From the cell containing the given text, extract its center point as [X, Y] coordinate. 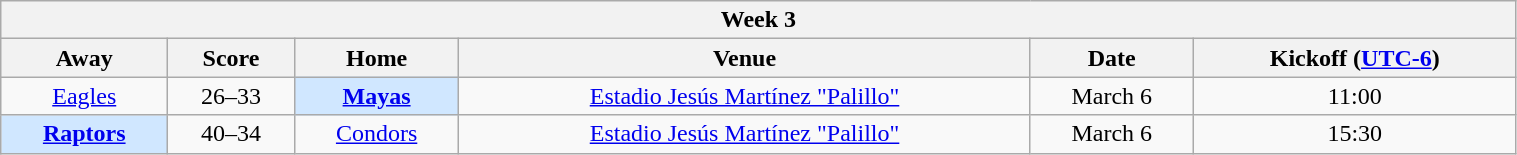
Eagles [84, 96]
Date [1112, 58]
Score [232, 58]
40–34 [232, 134]
Venue [744, 58]
Raptors [84, 134]
15:30 [1354, 134]
Away [84, 58]
Kickoff (UTC-6) [1354, 58]
Home [376, 58]
26–33 [232, 96]
Mayas [376, 96]
Week 3 [758, 20]
Condors [376, 134]
11:00 [1354, 96]
